Pinpoint the cell where the given text exists, returning its [x, y] midpoint coordinate. 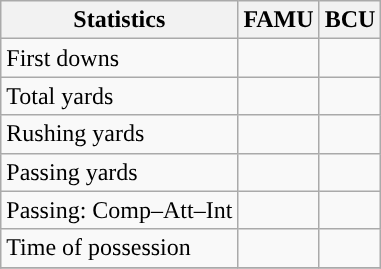
FAMU [278, 20]
BCU [350, 20]
Total yards [120, 96]
Passing: Comp–Att–Int [120, 210]
Time of possession [120, 248]
Statistics [120, 20]
First downs [120, 58]
Passing yards [120, 172]
Rushing yards [120, 134]
